Find where the given text appears and provide that cell's center as (x, y) coordinate. 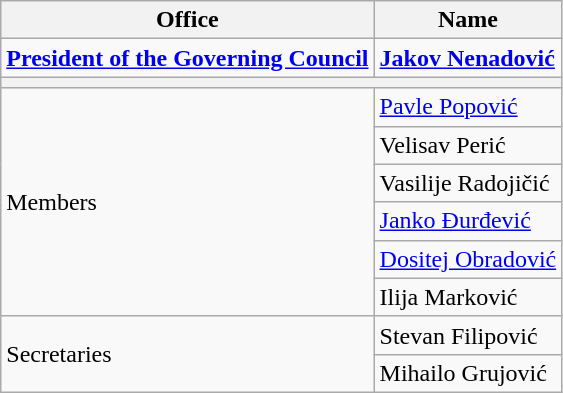
Janko Đurđević (468, 221)
President of the Governing Council (188, 58)
Jakov Nenadović (468, 58)
Dositej Obradović (468, 259)
Ilija Marković (468, 297)
Name (468, 20)
Vasilije Radojičić (468, 183)
Mihailo Grujović (468, 373)
Members (188, 202)
Stevan Filipović (468, 335)
Velisav Perić (468, 145)
Office (188, 20)
Pavle Popović (468, 107)
Secretaries (188, 354)
